Output the [X, Y] coordinate of the center of the cell containing the given text.  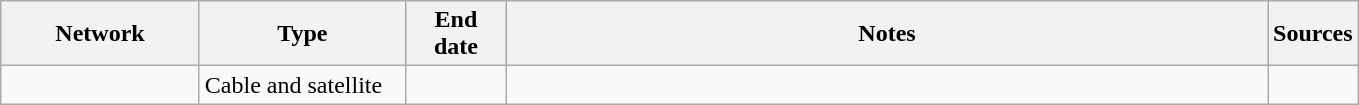
Sources [1314, 34]
End date [456, 34]
Cable and satellite [302, 85]
Notes [886, 34]
Type [302, 34]
Network [100, 34]
